For the text-containing cell, return its midpoint in (X, Y) coordinate format. 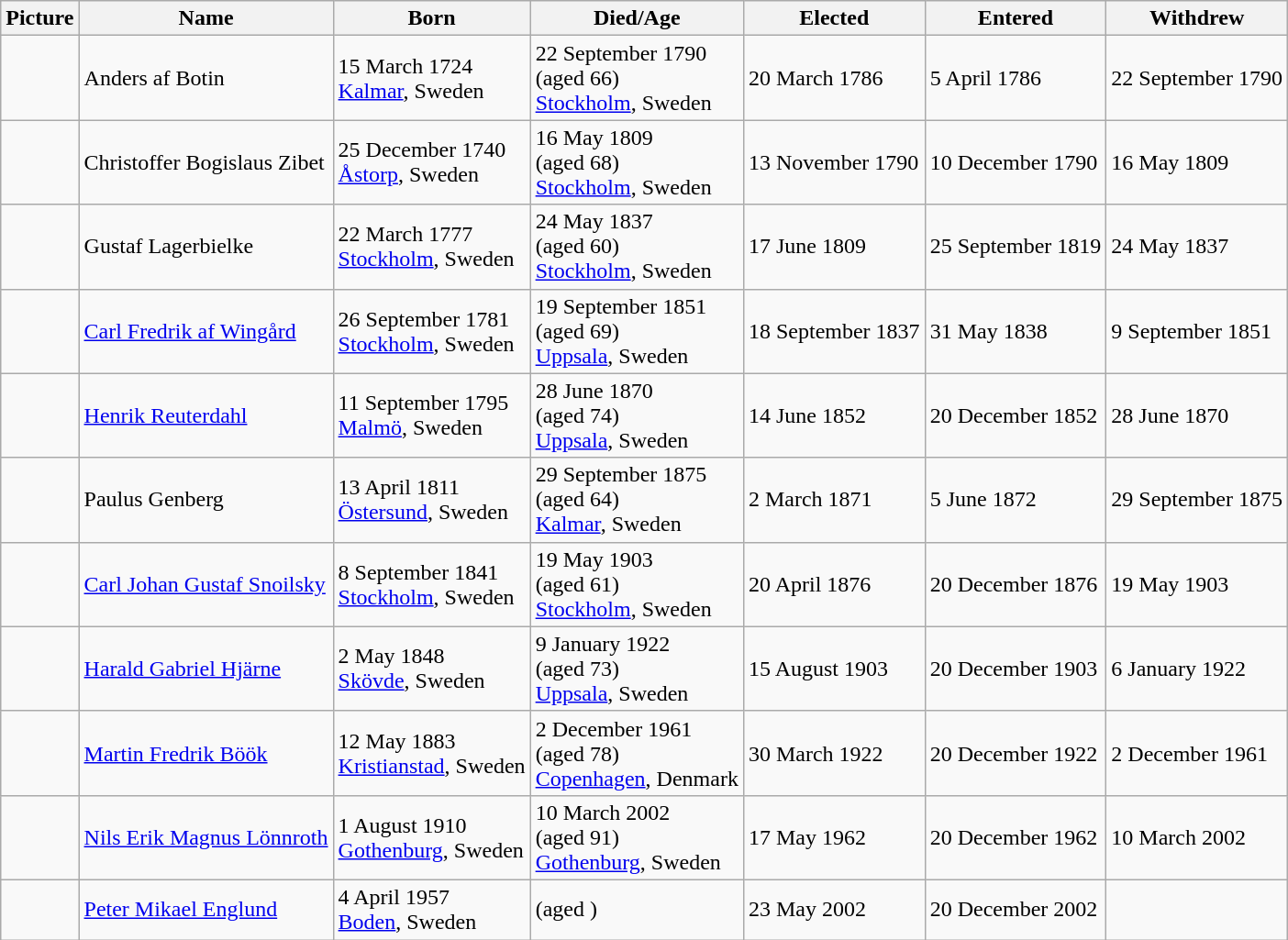
2 May 1848 Skövde, Sweden (431, 669)
2 March 1871 (834, 500)
8 September 1841 Stockholm, Sweden (431, 584)
18 September 1837 (834, 331)
25 September 1819 (1016, 247)
9 September 1851 (1197, 331)
2 December 1961 (1197, 753)
5 April 1786 (1016, 78)
2 December 1961 (aged 78) Copenhagen, Denmark (637, 753)
14 June 1852 (834, 415)
20 December 1962 (1016, 837)
Carl Johan Gustaf Snoilsky (205, 584)
22 September 1790 (aged 66) Stockholm, Sweden (637, 78)
20 December 1876 (1016, 584)
(aged ) (637, 910)
Nils Erik Magnus Lönnroth (205, 837)
Died/Age (637, 18)
25 December 1740 Åstorp, Sweden (431, 162)
Name (205, 18)
10 March 2002 (1197, 837)
11 September 1795 Malmö, Sweden (431, 415)
19 May 1903 (aged 61) Stockholm, Sweden (637, 584)
Harald Gabriel Hjärne (205, 669)
23 May 2002 (834, 910)
12 May 1883 Kristianstad, Sweden (431, 753)
13 November 1790 (834, 162)
15 March 1724 Kalmar, Sweden (431, 78)
10 March 2002 (aged 91) Gothenburg, Sweden (637, 837)
10 December 1790 (1016, 162)
Entered (1016, 18)
Henrik Reuterdahl (205, 415)
24 May 1837 (1197, 247)
Peter Mikael Englund (205, 910)
20 December 2002 (1016, 910)
13 April 1811 Östersund, Sweden (431, 500)
19 May 1903 (1197, 584)
29 September 1875 (aged 64) Kalmar, Sweden (637, 500)
16 May 1809 (1197, 162)
Born (431, 18)
5 June 1872 (1016, 500)
Anders af Botin (205, 78)
Martin Fredrik Böök (205, 753)
26 September 1781 Stockholm, Sweden (431, 331)
28 June 1870 (aged 74) Uppsala, Sweden (637, 415)
Carl Fredrik af Wingård (205, 331)
15 August 1903 (834, 669)
9 January 1922 (aged 73) Uppsala, Sweden (637, 669)
Gustaf Lagerbielke (205, 247)
19 September 1851 (aged 69) Uppsala, Sweden (637, 331)
20 December 1922 (1016, 753)
31 May 1838 (1016, 331)
Elected (834, 18)
20 December 1852 (1016, 415)
20 March 1786 (834, 78)
4 April 1957 Boden, Sweden (431, 910)
20 April 1876 (834, 584)
Paulus Genberg (205, 500)
29 September 1875 (1197, 500)
20 December 1903 (1016, 669)
28 June 1870 (1197, 415)
17 June 1809 (834, 247)
22 September 1790 (1197, 78)
17 May 1962 (834, 837)
22 March 1777 Stockholm, Sweden (431, 247)
24 May 1837 (aged 60) Stockholm, Sweden (637, 247)
30 March 1922 (834, 753)
Christoffer Bogislaus Zibet (205, 162)
1 August 1910 Gothenburg, Sweden (431, 837)
Withdrew (1197, 18)
Picture (40, 18)
16 May 1809 (aged 68) Stockholm, Sweden (637, 162)
6 January 1922 (1197, 669)
